Provide the [X, Y] coordinate of the cell's center where the given text is located.  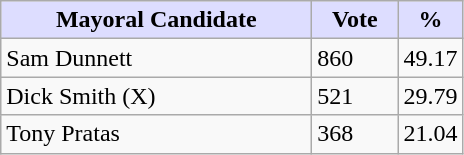
Sam Dunnett [156, 58]
% [430, 20]
21.04 [430, 134]
521 [355, 96]
Dick Smith (X) [156, 96]
860 [355, 58]
Mayoral Candidate [156, 20]
49.17 [430, 58]
Vote [355, 20]
368 [355, 134]
Tony Pratas [156, 134]
29.79 [430, 96]
